Provide the (x, y) coordinate of the cell's center where the given text is located.  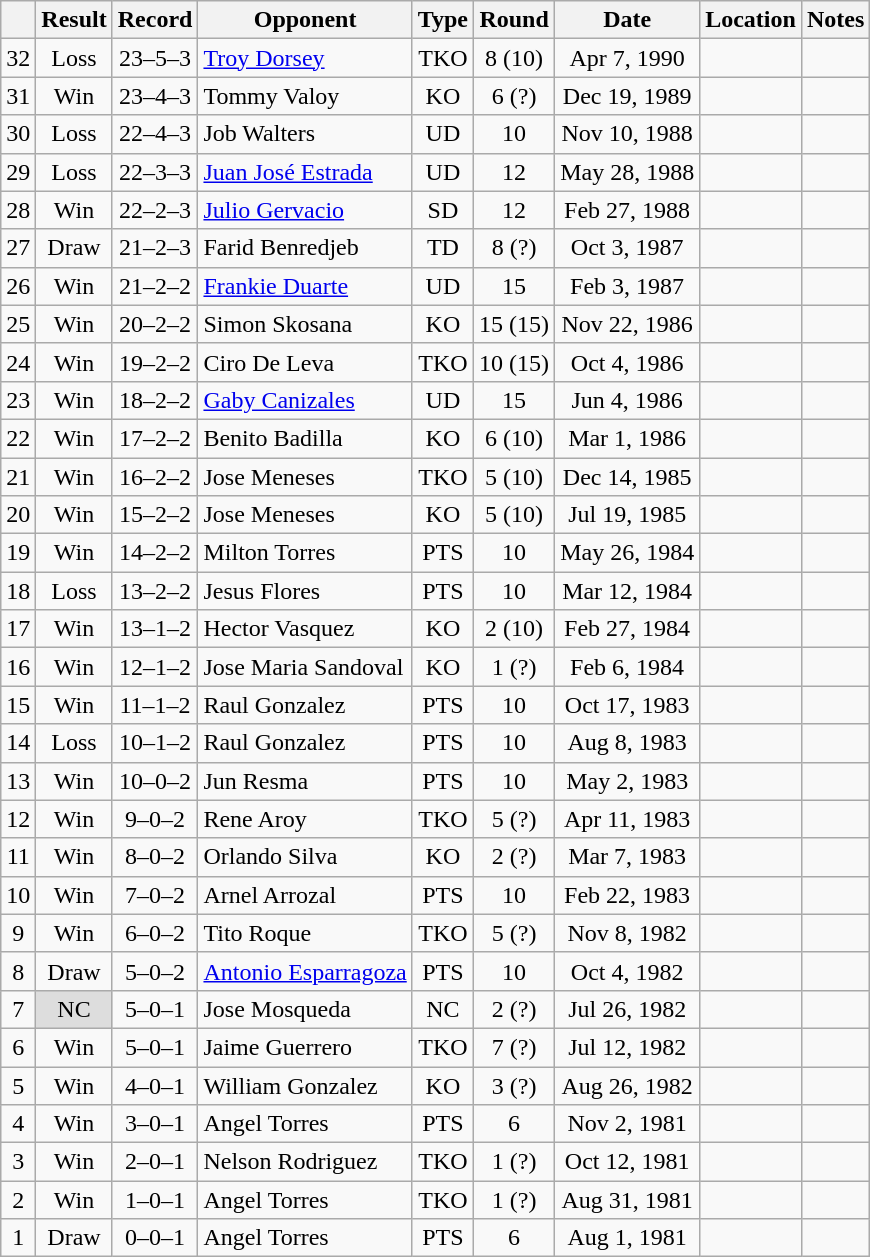
12–1–2 (155, 667)
Apr 7, 1990 (628, 58)
Oct 4, 1982 (628, 971)
2–0–1 (155, 1162)
Jose Mosqueda (305, 1009)
Result (74, 20)
22–2–3 (155, 210)
Dec 14, 1985 (628, 477)
Jul 26, 1982 (628, 1009)
21–2–2 (155, 286)
May 26, 1984 (628, 553)
Record (155, 20)
Type (442, 20)
3 (?) (514, 1085)
Opponent (305, 20)
21–2–3 (155, 248)
Location (751, 20)
Tito Roque (305, 933)
11 (18, 857)
Simon Skosana (305, 324)
15 (15) (514, 324)
17–2–2 (155, 438)
8 (10) (514, 58)
20–2–2 (155, 324)
13–1–2 (155, 629)
13 (18, 781)
Oct 3, 1987 (628, 248)
0–0–1 (155, 1238)
Apr 11, 1983 (628, 819)
14 (18, 743)
1–0–1 (155, 1200)
Orlando Silva (305, 857)
Notes (835, 20)
Nov 10, 1988 (628, 134)
4 (18, 1124)
Jul 19, 1985 (628, 515)
9–0–2 (155, 819)
Juan José Estrada (305, 172)
Hector Vasquez (305, 629)
22–4–3 (155, 134)
13–2–2 (155, 591)
Feb 27, 1988 (628, 210)
6 (10) (514, 438)
May 2, 1983 (628, 781)
11–1–2 (155, 705)
21 (18, 477)
May 28, 1988 (628, 172)
Farid Benredjeb (305, 248)
Nov 22, 1986 (628, 324)
2 (18, 1200)
Feb 3, 1987 (628, 286)
Feb 6, 1984 (628, 667)
Aug 8, 1983 (628, 743)
25 (18, 324)
Aug 1, 1981 (628, 1238)
Date (628, 20)
22 (18, 438)
5 (18, 1085)
Jun Resma (305, 781)
6 (?) (514, 96)
Mar 12, 1984 (628, 591)
16 (18, 667)
William Gonzalez (305, 1085)
Aug 31, 1981 (628, 1200)
Oct 4, 1986 (628, 362)
14–2–2 (155, 553)
Mar 7, 1983 (628, 857)
27 (18, 248)
19–2–2 (155, 362)
10–1–2 (155, 743)
18–2–2 (155, 400)
32 (18, 58)
5–0–2 (155, 971)
8 (18, 971)
Jul 12, 1982 (628, 1047)
Aug 26, 1982 (628, 1085)
4–0–1 (155, 1085)
Jose Maria Sandoval (305, 667)
3–0–1 (155, 1124)
SD (442, 210)
8–0–2 (155, 857)
10 (15) (514, 362)
6–0–2 (155, 933)
Antonio Esparragoza (305, 971)
Jesus Flores (305, 591)
18 (18, 591)
1 (18, 1238)
15–2–2 (155, 515)
16–2–2 (155, 477)
7 (18, 1009)
7–0–2 (155, 895)
TD (442, 248)
Nelson Rodriguez (305, 1162)
28 (18, 210)
26 (18, 286)
Rene Aroy (305, 819)
23–5–3 (155, 58)
29 (18, 172)
Feb 27, 1984 (628, 629)
Feb 22, 1983 (628, 895)
Mar 1, 1986 (628, 438)
17 (18, 629)
Ciro De Leva (305, 362)
Job Walters (305, 134)
Benito Badilla (305, 438)
10–0–2 (155, 781)
Milton Torres (305, 553)
3 (18, 1162)
Oct 12, 1981 (628, 1162)
Troy Dorsey (305, 58)
Oct 17, 1983 (628, 705)
2 (10) (514, 629)
30 (18, 134)
Julio Gervacio (305, 210)
Tommy Valoy (305, 96)
Nov 8, 1982 (628, 933)
24 (18, 362)
Nov 2, 1981 (628, 1124)
Jaime Guerrero (305, 1047)
23 (18, 400)
Dec 19, 1989 (628, 96)
20 (18, 515)
Jun 4, 1986 (628, 400)
19 (18, 553)
Frankie Duarte (305, 286)
Arnel Arrozal (305, 895)
22–3–3 (155, 172)
8 (?) (514, 248)
9 (18, 933)
23–4–3 (155, 96)
31 (18, 96)
7 (?) (514, 1047)
Gaby Canizales (305, 400)
Round (514, 20)
